For the text-containing cell, return its midpoint in (x, y) coordinate format. 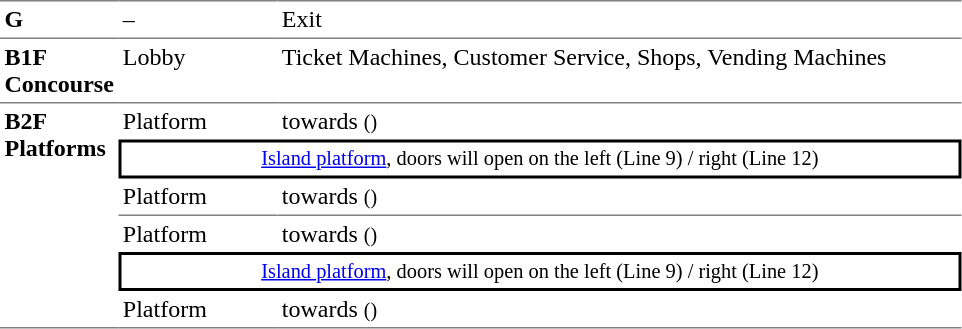
– (198, 19)
Lobby (198, 71)
B2FPlatforms (59, 216)
Ticket Machines, Customer Service, Shops, Vending Machines (619, 71)
G (59, 19)
Exit (619, 19)
B1FConcourse (59, 71)
